Detect which cell encompasses the target text, then output its (x, y) center coordinate. 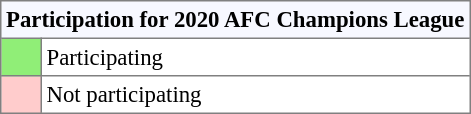
Participation for 2020 AFC Champions League (236, 20)
Participating (255, 57)
Not participating (255, 95)
